Pinpoint the cell where the given text exists, returning its [x, y] midpoint coordinate. 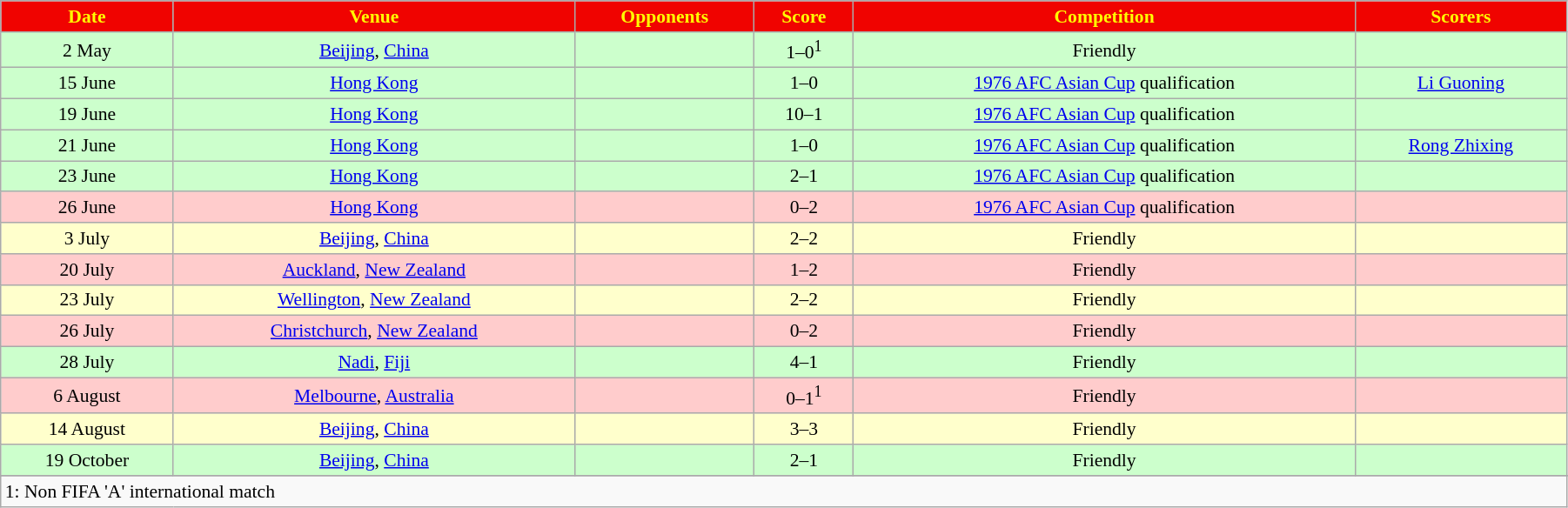
3–3 [804, 430]
23 July [87, 300]
Wellington, New Zealand [374, 300]
19 October [87, 460]
14 August [87, 430]
1–01 [804, 50]
Scorers [1460, 17]
0–11 [804, 395]
4–1 [804, 363]
26 July [87, 331]
Opponents [665, 17]
Auckland, New Zealand [374, 270]
6 August [87, 395]
Competition [1104, 17]
20 July [87, 270]
Nadi, Fiji [374, 363]
19 June [87, 115]
1–2 [804, 270]
Li Guoning [1460, 84]
10–1 [804, 115]
Melbourne, Australia [374, 395]
Rong Zhixing [1460, 145]
23 June [87, 177]
15 June [87, 84]
3 July [87, 238]
Venue [374, 17]
Date [87, 17]
2 May [87, 50]
28 July [87, 363]
21 June [87, 145]
1: Non FIFA 'A' international match [784, 491]
Score [804, 17]
26 June [87, 208]
Christchurch, New Zealand [374, 331]
